Detect which cell encompasses the target text, then output its [X, Y] center coordinate. 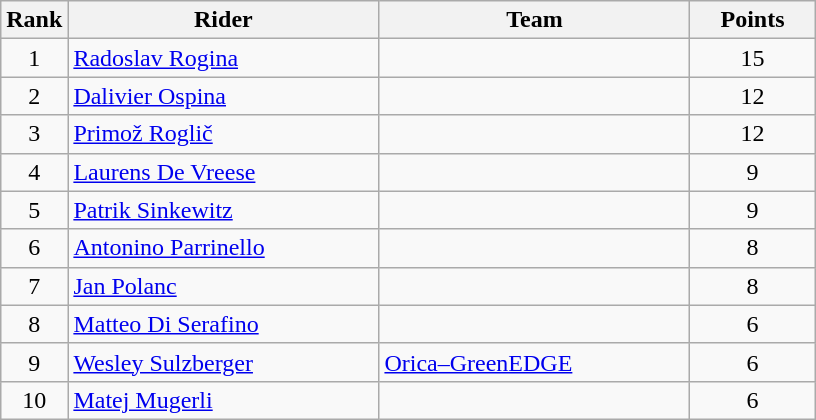
Rider [224, 20]
4 [34, 172]
15 [752, 58]
Matej Mugerli [224, 400]
Laurens De Vreese [224, 172]
Points [752, 20]
Radoslav Rogina [224, 58]
Antonino Parrinello [224, 248]
5 [34, 210]
Rank [34, 20]
3 [34, 134]
1 [34, 58]
2 [34, 96]
Jan Polanc [224, 286]
Dalivier Ospina [224, 96]
Wesley Sulzberger [224, 362]
7 [34, 286]
Orica–GreenEDGE [534, 362]
Team [534, 20]
Matteo Di Serafino [224, 324]
Primož Roglič [224, 134]
Patrik Sinkewitz [224, 210]
10 [34, 400]
